Extract the (x, y) coordinate from the center of the cell holding the provided text.  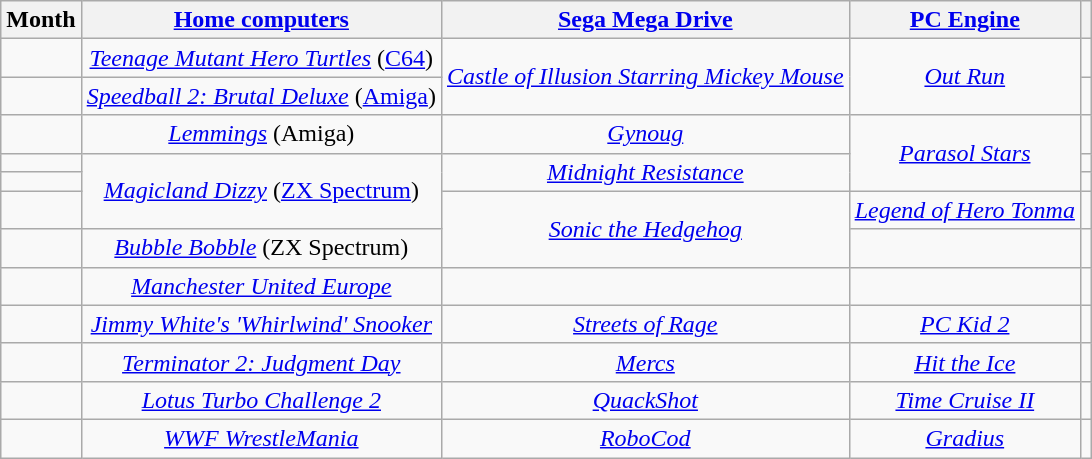
Sega Mega Drive (645, 20)
PC Kid 2 (964, 324)
Mercs (645, 362)
Bubble Bobble (ZX Spectrum) (261, 248)
Magicland Dizzy (ZX Spectrum) (261, 191)
Time Cruise II (964, 400)
WWF WrestleMania (261, 438)
Lotus Turbo Challenge 2 (261, 400)
Manchester United Europe (261, 286)
Midnight Resistance (645, 172)
Jimmy White's 'Whirlwind' Snooker (261, 324)
Sonic the Hedgehog (645, 229)
Hit the Ice (964, 362)
Legend of Hero Tonma (964, 210)
Parasol Stars (964, 153)
Out Run (964, 77)
Lemmings (Amiga) (261, 134)
Teenage Mutant Hero Turtles (C64) (261, 58)
Terminator 2: Judgment Day (261, 362)
Castle of Illusion Starring Mickey Mouse (645, 77)
Speedball 2: Brutal Deluxe (Amiga) (261, 96)
Gynoug (645, 134)
Home computers (261, 20)
QuackShot (645, 400)
PC Engine (964, 20)
Gradius (964, 438)
Month (41, 20)
RoboCod (645, 438)
Streets of Rage (645, 324)
